Determine the [x, y] coordinate at the center of the cell enclosing the given text.  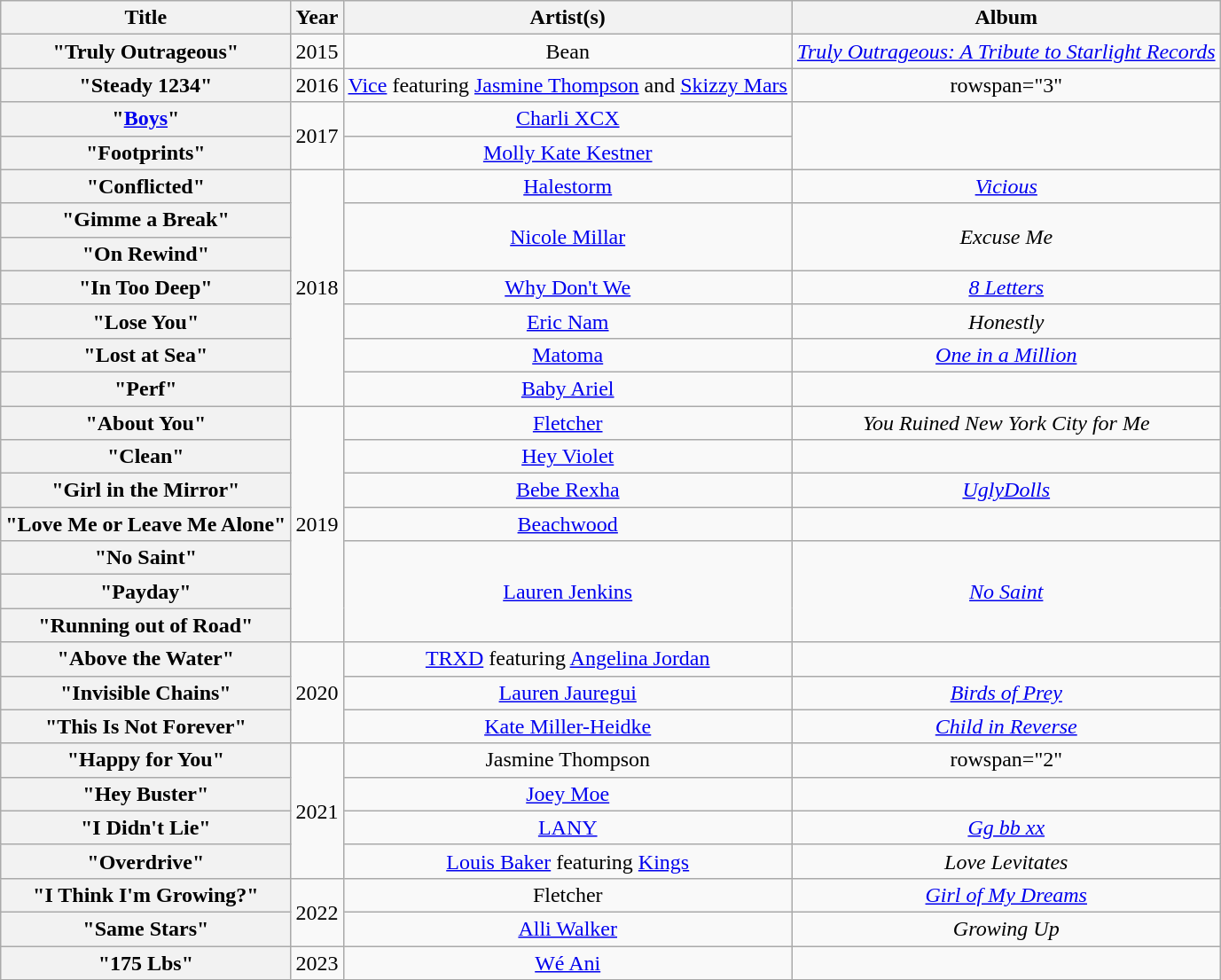
2020 [317, 693]
2015 [317, 51]
rowspan="3" [1006, 85]
TRXD featuring Angelina Jordan [567, 659]
UglyDolls [1006, 490]
Bean [567, 51]
"Hey Buster" [145, 794]
Bebe Rexha [567, 490]
8 Letters [1006, 287]
LANY [567, 827]
Charli XCX [567, 119]
"Same Stars" [145, 929]
"Overdrive" [145, 861]
Artist(s) [567, 18]
"Above the Water" [145, 659]
Alli Walker [567, 929]
Year [317, 18]
"This Is Not Forever" [145, 726]
"Clean" [145, 457]
"In Too Deep" [145, 287]
Why Don't We [567, 287]
Growing Up [1006, 929]
Love Levitates [1006, 861]
"175 Lbs" [145, 962]
Hey Violet [567, 457]
"Lose You" [145, 321]
2016 [317, 85]
"Conflicted" [145, 186]
"I Think I'm Growing?" [145, 895]
"About You" [145, 423]
"Invisible Chains" [145, 693]
"On Rewind" [145, 254]
"Truly Outrageous" [145, 51]
"Lost at Sea" [145, 355]
Kate Miller-Heidke [567, 726]
One in a Million [1006, 355]
2021 [317, 811]
No Saint [1006, 592]
Vice featuring Jasmine Thompson and Skizzy Mars [567, 85]
"I Didn't Lie" [145, 827]
Beachwood [567, 524]
Lauren Jenkins [567, 592]
"Running out of Road" [145, 625]
Birds of Prey [1006, 693]
Girl of My Dreams [1006, 895]
"Payday" [145, 592]
Halestorm [567, 186]
"Steady 1234" [145, 85]
Wé Ani [567, 962]
"Footprints" [145, 153]
"Perf" [145, 388]
Joey Moe [567, 794]
2023 [317, 962]
Album [1006, 18]
"Gimme a Break" [145, 220]
Gg bb xx [1006, 827]
"Happy for You" [145, 760]
"Girl in the Mirror" [145, 490]
Jasmine Thompson [567, 760]
Truly Outrageous: A Tribute to Starlight Records [1006, 51]
You Ruined New York City for Me [1006, 423]
Louis Baker featuring Kings [567, 861]
2019 [317, 524]
Honestly [1006, 321]
Lauren Jauregui [567, 693]
2017 [317, 136]
Matoma [567, 355]
2022 [317, 912]
Title [145, 18]
Molly Kate Kestner [567, 153]
Baby Ariel [567, 388]
Vicious [1006, 186]
Child in Reverse [1006, 726]
"Boys" [145, 119]
"Love Me or Leave Me Alone" [145, 524]
"No Saint" [145, 558]
rowspan="2" [1006, 760]
2018 [317, 287]
Excuse Me [1006, 237]
Eric Nam [567, 321]
Nicole Millar [567, 237]
